Return (X, Y) of the center of cell containing provided text 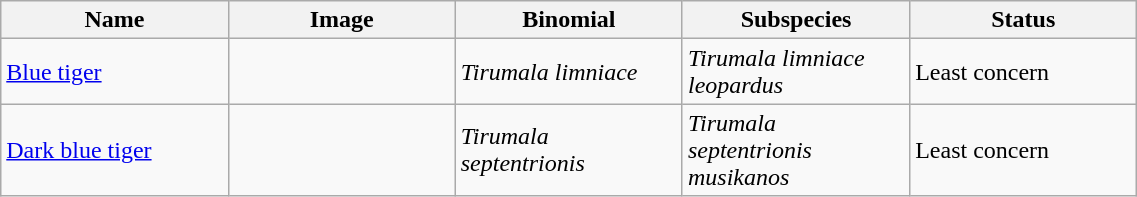
Status (1024, 20)
Tirumala limniace (568, 72)
Name (114, 20)
Binomial (568, 20)
Tirumala septentrionis musikanos (796, 150)
Tirumala septentrionis (568, 150)
Blue tiger (114, 72)
Image (342, 20)
Subspecies (796, 20)
Dark blue tiger (114, 150)
Tirumala limniace leopardus (796, 72)
